Provide the [X, Y] coordinate of the cell's center where the given text is located.  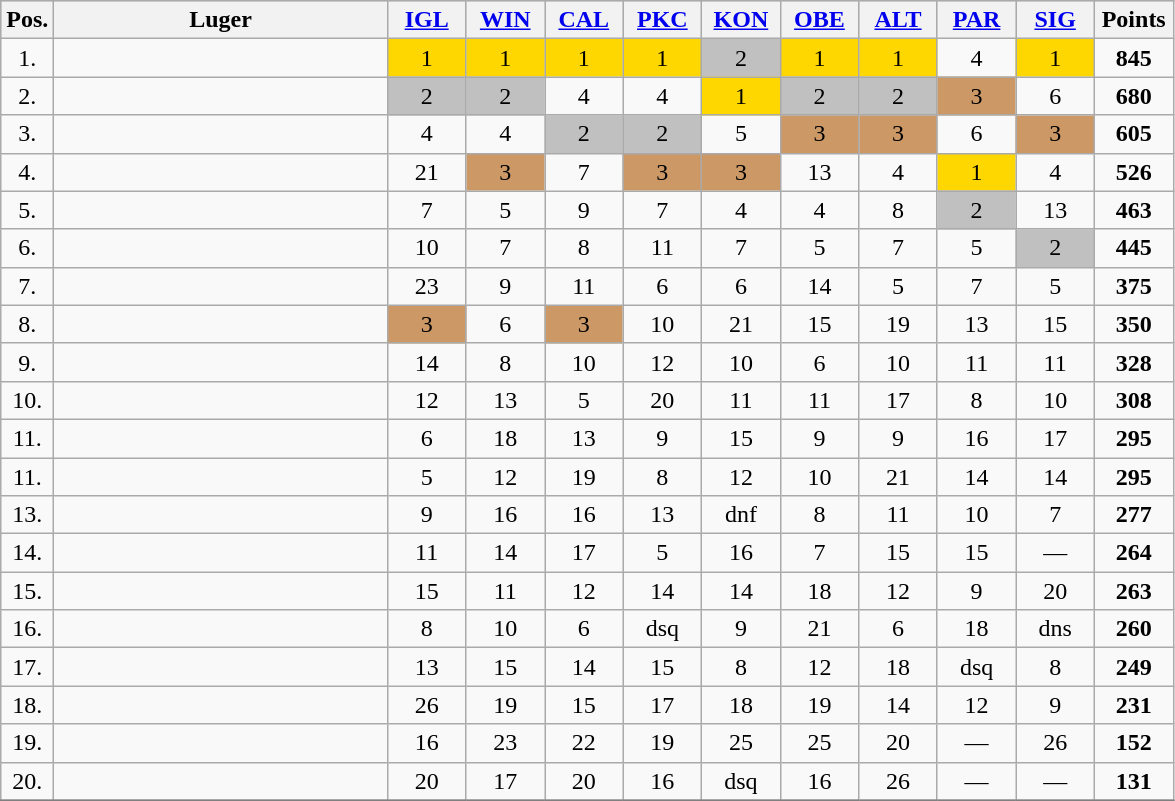
2. [28, 96]
328 [1134, 362]
13. [28, 515]
231 [1134, 705]
ALT [898, 20]
19. [28, 743]
IGL [426, 20]
Points [1134, 20]
7. [28, 286]
526 [1134, 172]
375 [1134, 286]
Pos. [28, 20]
PAR [976, 20]
605 [1134, 134]
445 [1134, 248]
308 [1134, 400]
PKC [662, 20]
1. [28, 58]
249 [1134, 667]
4. [28, 172]
22 [584, 743]
Luger [221, 20]
16. [28, 629]
277 [1134, 515]
KON [742, 20]
WIN [506, 20]
8. [28, 324]
845 [1134, 58]
CAL [584, 20]
10. [28, 400]
260 [1134, 629]
3. [28, 134]
dnf [742, 515]
SIG [1056, 20]
18. [28, 705]
264 [1134, 553]
680 [1134, 96]
dns [1056, 629]
20. [28, 781]
131 [1134, 781]
6. [28, 248]
152 [1134, 743]
17. [28, 667]
263 [1134, 591]
463 [1134, 210]
15. [28, 591]
350 [1134, 324]
14. [28, 553]
5. [28, 210]
9. [28, 362]
OBE [820, 20]
